Return the (x, y) coordinate for the center point of the cell that contains the specified text.  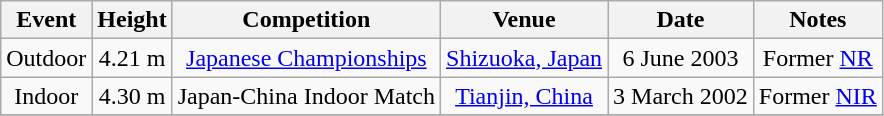
4.21 m (132, 58)
Event (46, 20)
Former NIR (818, 96)
Venue (524, 20)
Height (132, 20)
Japan-China Indoor Match (306, 96)
6 June 2003 (681, 58)
4.30 m (132, 96)
Shizuoka, Japan (524, 58)
Competition (306, 20)
3 March 2002 (681, 96)
Notes (818, 20)
Tianjin, China (524, 96)
Former NR (818, 58)
Date (681, 20)
Outdoor (46, 58)
Indoor (46, 96)
Japanese Championships (306, 58)
